Determine the [X, Y] coordinate at the center of the cell enclosing the given text.  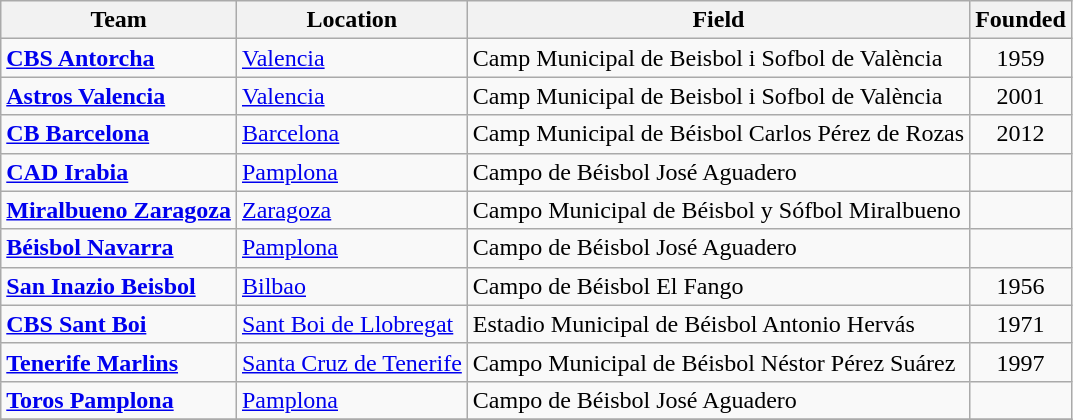
Location [352, 20]
Miralbueno Zaragoza [119, 210]
San Inazio Beisbol [119, 286]
Santa Cruz de Tenerife [352, 362]
CBS Sant Boi [119, 324]
CAD Irabia [119, 172]
Sant Boi de Llobregat [352, 324]
Founded [1021, 20]
Camp Municipal de Béisbol Carlos Pérez de Rozas [718, 134]
Field [718, 20]
Béisbol Navarra [119, 248]
1997 [1021, 362]
Campo Municipal de Béisbol Néstor Pérez Suárez [718, 362]
Bilbao [352, 286]
Estadio Municipal de Béisbol Antonio Hervás [718, 324]
1956 [1021, 286]
Team [119, 20]
Tenerife Marlins [119, 362]
Campo Municipal de Béisbol y Sófbol Miralbueno [718, 210]
Astros Valencia [119, 96]
2012 [1021, 134]
Barcelona [352, 134]
CB Barcelona [119, 134]
1959 [1021, 58]
2001 [1021, 96]
1971 [1021, 324]
Campo de Béisbol El Fango [718, 286]
CBS Antorcha [119, 58]
Toros Pamplona [119, 400]
Zaragoza [352, 210]
